Extract the (x, y) coordinate from the center of the cell holding the provided text.  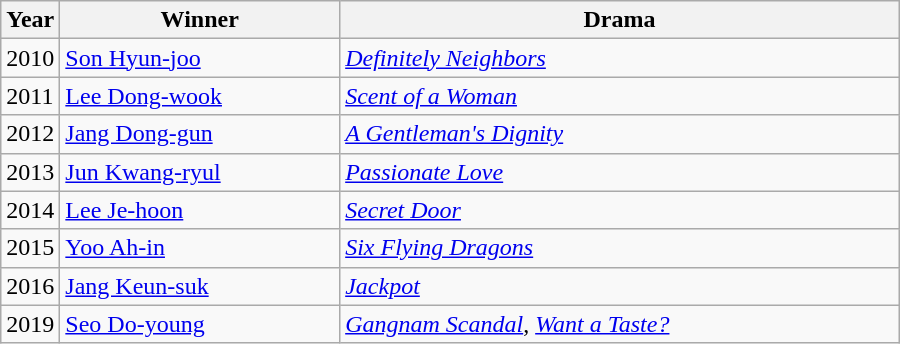
Passionate Love (620, 172)
Lee Dong-wook (200, 96)
Drama (620, 20)
2011 (30, 96)
2014 (30, 210)
Six Flying Dragons (620, 248)
2012 (30, 134)
2010 (30, 58)
Jackpot (620, 286)
Definitely Neighbors (620, 58)
2019 (30, 324)
2013 (30, 172)
Gangnam Scandal, Want a Taste? (620, 324)
2016 (30, 286)
2015 (30, 248)
Jun Kwang-ryul (200, 172)
Seo Do-young (200, 324)
Son Hyun-joo (200, 58)
Jang Keun-suk (200, 286)
Winner (200, 20)
Jang Dong-gun (200, 134)
Scent of a Woman (620, 96)
Secret Door (620, 210)
Year (30, 20)
A Gentleman's Dignity (620, 134)
Yoo Ah-in (200, 248)
Lee Je-hoon (200, 210)
